Capture the cell that displays the provided text and extract its [x, y] central coordinate. 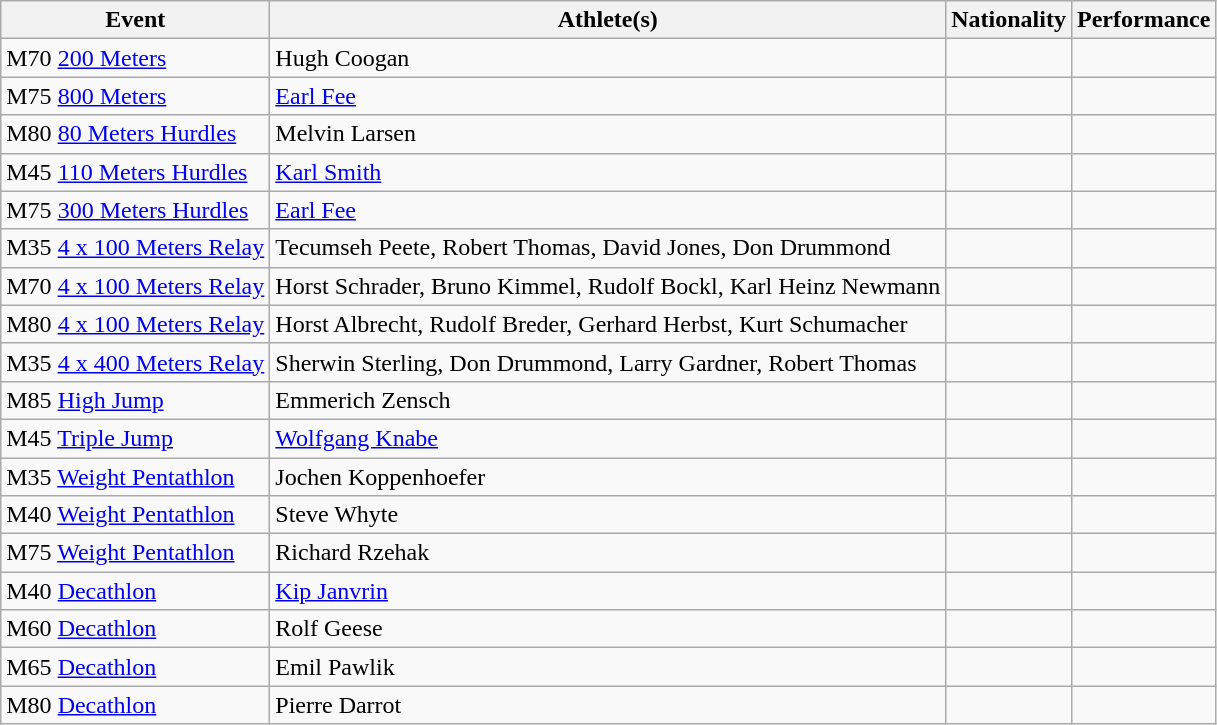
Steve Whyte [608, 515]
Pierre Darrot [608, 705]
M80 Decathlon [136, 705]
Karl Smith [608, 172]
M40 Decathlon [136, 591]
Tecumseh Peete, Robert Thomas, David Jones, Don Drummond [608, 248]
M35 Weight Pentathlon [136, 477]
Event [136, 20]
Horst Schrader, Bruno Kimmel, Rudolf Bockl, Karl Heinz Newmann [608, 286]
M70 4 x 100 Meters Relay [136, 286]
Wolfgang Knabe [608, 438]
Jochen Koppenhoefer [608, 477]
Kip Janvrin [608, 591]
M60 Decathlon [136, 629]
Athlete(s) [608, 20]
M65 Decathlon [136, 667]
Emil Pawlik [608, 667]
M35 4 x 100 Meters Relay [136, 248]
M45 110 Meters Hurdles [136, 172]
M85 High Jump [136, 400]
Melvin Larsen [608, 134]
Performance [1143, 20]
M40 Weight Pentathlon [136, 515]
M45 Triple Jump [136, 438]
Horst Albrecht, Rudolf Breder, Gerhard Herbst, Kurt Schumacher [608, 324]
Emmerich Zensch [608, 400]
M35 4 x 400 Meters Relay [136, 362]
Nationality [1009, 20]
M80 4 x 100 Meters Relay [136, 324]
M75 Weight Pentathlon [136, 553]
M75 300 Meters Hurdles [136, 210]
Hugh Coogan [608, 58]
Sherwin Sterling, Don Drummond, Larry Gardner, Robert Thomas [608, 362]
Rolf Geese [608, 629]
M80 80 Meters Hurdles [136, 134]
M70 200 Meters [136, 58]
Richard Rzehak [608, 553]
M75 800 Meters [136, 96]
